Identify which cell holds the provided text, then report its (x, y) central coordinate. 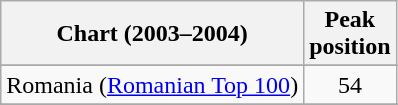
54 (350, 85)
Romania (Romanian Top 100) (152, 85)
Peakposition (350, 34)
Chart (2003–2004) (152, 34)
